Capture the cell that displays the provided text and extract its [X, Y] central coordinate. 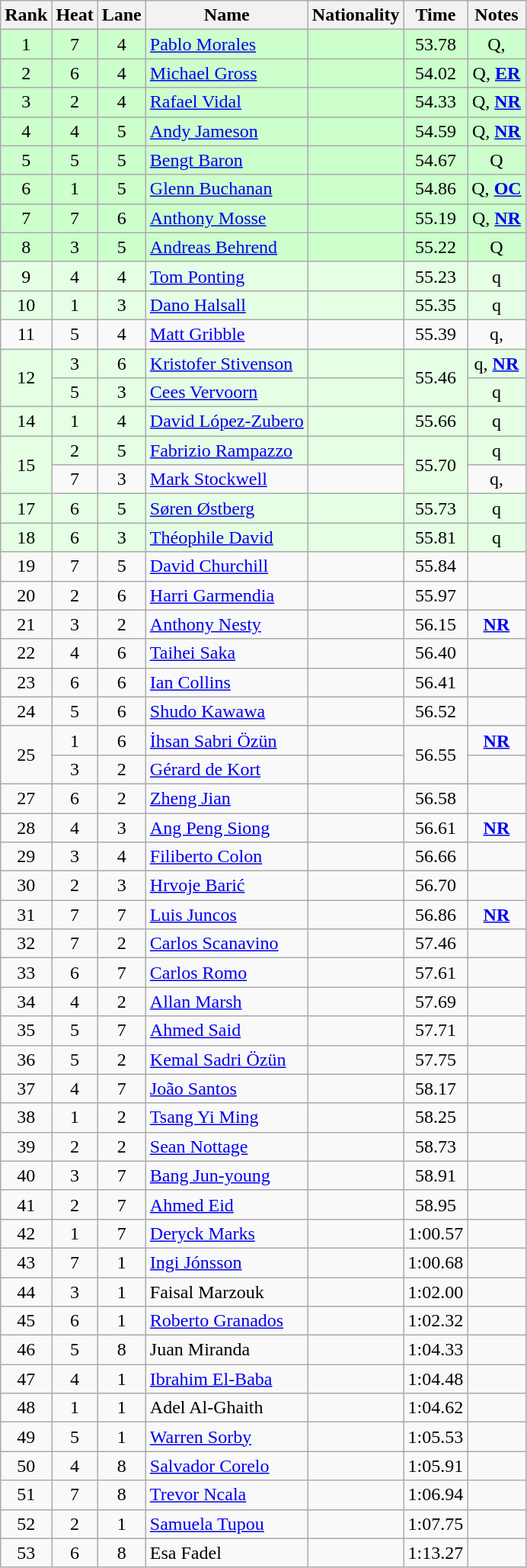
Warren Sorby [227, 1437]
25 [26, 755]
Time [436, 15]
40 [26, 1175]
Bengt Baron [227, 160]
56.70 [436, 886]
Harri Garmendia [227, 595]
22 [26, 653]
q, NR [497, 364]
Søren Østberg [227, 508]
Anthony Mosse [227, 218]
Q, ER [497, 73]
Théophile David [227, 537]
Glenn Buchanan [227, 189]
58.25 [436, 1117]
57.69 [436, 1002]
15 [26, 465]
Cees Vervoorn [227, 393]
João Santos [227, 1089]
Name [227, 15]
1:04.48 [436, 1379]
55.66 [436, 422]
Roberto Granados [227, 1321]
Tsang Yi Ming [227, 1117]
56.15 [436, 624]
Taihei Saka [227, 653]
42 [26, 1233]
Hrvoje Barić [227, 886]
Trevor Ncala [227, 1495]
34 [26, 1002]
İhsan Sabri Özün [227, 740]
55.39 [436, 334]
55.97 [436, 595]
43 [26, 1262]
21 [26, 624]
1:02.32 [436, 1321]
52 [26, 1524]
Allan Marsh [227, 1002]
Mark Stockwell [227, 479]
1:07.75 [436, 1524]
1:05.53 [436, 1437]
29 [26, 857]
1:04.62 [436, 1408]
24 [26, 711]
Bang Jun-young [227, 1175]
Dano Halsall [227, 305]
Fabrizio Rampazzo [227, 451]
56.86 [436, 915]
1:13.27 [436, 1553]
49 [26, 1437]
54.86 [436, 189]
Adel Al-Ghaith [227, 1408]
55.23 [436, 276]
Ibrahim El-Baba [227, 1379]
Filiberto Colon [227, 857]
56.41 [436, 682]
56.40 [436, 653]
Pablo Morales [227, 44]
55.22 [436, 247]
Rafael Vidal [227, 102]
27 [26, 798]
20 [26, 595]
31 [26, 915]
11 [26, 334]
23 [26, 682]
1:05.91 [436, 1466]
Ian Collins [227, 682]
Kristofer Stivenson [227, 364]
44 [26, 1292]
46 [26, 1350]
33 [26, 973]
39 [26, 1146]
Carlos Scanavino [227, 944]
45 [26, 1321]
28 [26, 827]
1:06.94 [436, 1495]
Matt Gribble [227, 334]
Sean Nottage [227, 1146]
56.61 [436, 827]
19 [26, 566]
Michael Gross [227, 73]
58.91 [436, 1175]
Gérard de Kort [227, 769]
36 [26, 1060]
Faisal Marzouk [227, 1292]
Ang Peng Siong [227, 827]
1:02.00 [436, 1292]
58.73 [436, 1146]
12 [26, 378]
Q, [497, 44]
53.78 [436, 44]
54.59 [436, 131]
55.84 [436, 566]
38 [26, 1117]
50 [26, 1466]
Andreas Behrend [227, 247]
57.61 [436, 973]
David Churchill [227, 566]
Rank [26, 15]
30 [26, 886]
51 [26, 1495]
55.81 [436, 537]
55.35 [436, 305]
Lane [122, 15]
55.73 [436, 508]
Notes [497, 15]
Ahmed Said [227, 1031]
Zheng Jian [227, 798]
Andy Jameson [227, 131]
Carlos Romo [227, 973]
58.95 [436, 1204]
14 [26, 422]
Salvador Corelo [227, 1466]
9 [26, 276]
1:04.33 [436, 1350]
56.66 [436, 857]
Heat [75, 15]
Kemal Sadri Özün [227, 1060]
17 [26, 508]
35 [26, 1031]
1:00.68 [436, 1262]
57.71 [436, 1031]
56.52 [436, 711]
Q, OC [497, 189]
Esa Fadel [227, 1553]
48 [26, 1408]
58.17 [436, 1089]
Ahmed Eid [227, 1204]
55.46 [436, 378]
Luis Juncos [227, 915]
54.33 [436, 102]
Nationality [356, 15]
55.19 [436, 218]
Anthony Nesty [227, 624]
57.75 [436, 1060]
Tom Ponting [227, 276]
54.67 [436, 160]
55.70 [436, 465]
53 [26, 1553]
41 [26, 1204]
47 [26, 1379]
56.55 [436, 755]
18 [26, 537]
Juan Miranda [227, 1350]
Deryck Marks [227, 1233]
10 [26, 305]
Ingi Jónsson [227, 1262]
Shudo Kawawa [227, 711]
54.02 [436, 73]
David López-Zubero [227, 422]
32 [26, 944]
1:00.57 [436, 1233]
37 [26, 1089]
Samuela Tupou [227, 1524]
56.58 [436, 798]
57.46 [436, 944]
